Extract the [x, y] coordinate from the center of the cell holding the provided text.  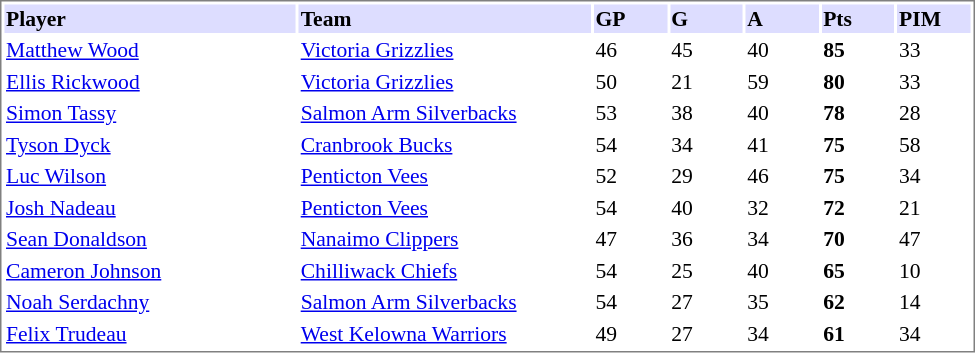
50 [630, 82]
59 [782, 82]
A [782, 18]
61 [858, 334]
53 [630, 113]
Simon Tassy [150, 113]
Chilliwack Chiefs [445, 270]
PIM [934, 18]
West Kelowna Warriors [445, 334]
Pts [858, 18]
70 [858, 239]
Tyson Dyck [150, 144]
10 [934, 270]
Cameron Johnson [150, 270]
Nanaimo Clippers [445, 239]
Matthew Wood [150, 50]
Ellis Rickwood [150, 82]
52 [630, 176]
Cranbrook Bucks [445, 144]
36 [706, 239]
28 [934, 113]
Sean Donaldson [150, 239]
62 [858, 302]
38 [706, 113]
85 [858, 50]
GP [630, 18]
29 [706, 176]
Luc Wilson [150, 176]
32 [782, 208]
Team [445, 18]
Player [150, 18]
G [706, 18]
Felix Trudeau [150, 334]
80 [858, 82]
Josh Nadeau [150, 208]
49 [630, 334]
35 [782, 302]
72 [858, 208]
14 [934, 302]
65 [858, 270]
41 [782, 144]
45 [706, 50]
25 [706, 270]
Noah Serdachny [150, 302]
58 [934, 144]
78 [858, 113]
